Extract the (x, y) coordinate from the center of the cell holding the provided text.  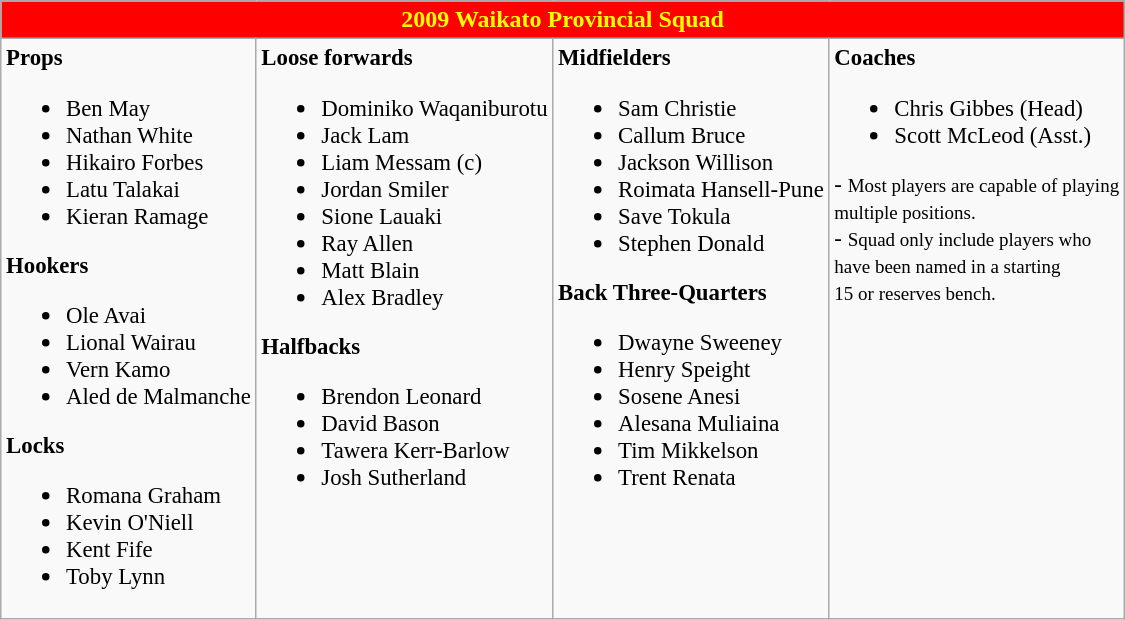
2009 Waikato Provincial Squad (563, 20)
